Locate the cell with the specified text and output its [X, Y] center coordinate. 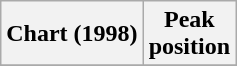
Peakposition [189, 34]
Chart (1998) [72, 34]
